Capture the cell that displays the provided text and extract its (X, Y) central coordinate. 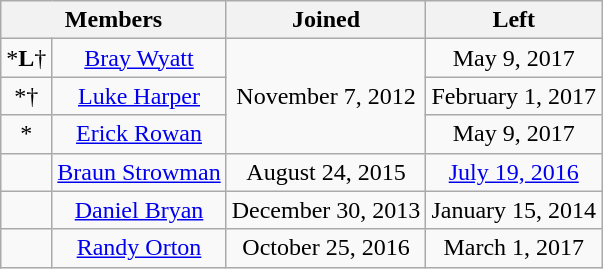
Erick Rowan (139, 134)
*† (26, 96)
December 30, 2013 (326, 210)
Braun Strowman (139, 172)
Members (114, 20)
Bray Wyatt (139, 58)
October 25, 2016 (326, 248)
Daniel Bryan (139, 210)
January 15, 2014 (514, 210)
November 7, 2012 (326, 96)
Randy Orton (139, 248)
March 1, 2017 (514, 248)
August 24, 2015 (326, 172)
Left (514, 20)
July 19, 2016 (514, 172)
February 1, 2017 (514, 96)
* (26, 134)
Luke Harper (139, 96)
*L† (26, 58)
Joined (326, 20)
